Identify which cell holds the provided text, then report its (X, Y) central coordinate. 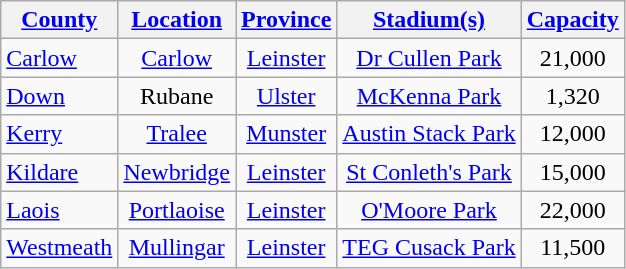
Austin Stack Park (429, 134)
Mullingar (177, 248)
15,000 (572, 172)
Munster (286, 134)
22,000 (572, 210)
Newbridge (177, 172)
Ulster (286, 96)
Down (60, 96)
12,000 (572, 134)
11,500 (572, 248)
McKenna Park (429, 96)
21,000 (572, 58)
Location (177, 20)
Province (286, 20)
Tralee (177, 134)
1,320 (572, 96)
Portlaoise (177, 210)
Capacity (572, 20)
Kerry (60, 134)
O'Moore Park (429, 210)
Westmeath (60, 248)
Laois (60, 210)
Kildare (60, 172)
Rubane (177, 96)
TEG Cusack Park (429, 248)
St Conleth's Park (429, 172)
County (60, 20)
Dr Cullen Park (429, 58)
Stadium(s) (429, 20)
